Provide the (x, y) coordinate of the cell's center where the given text is located.  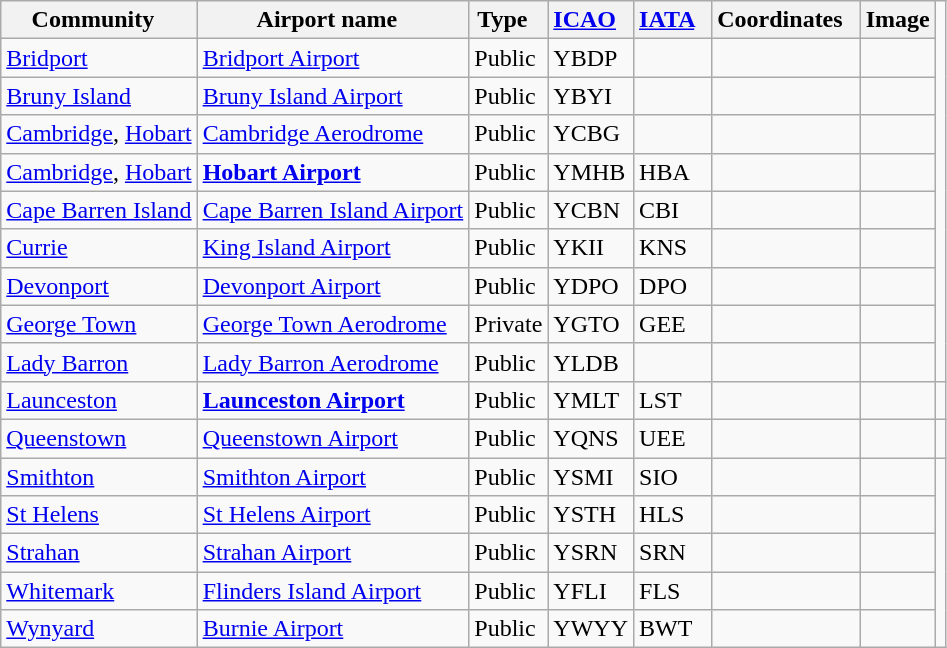
GEE (673, 324)
YCBG (591, 134)
Hobart Airport (333, 172)
YCBN (591, 210)
KNS (673, 248)
IATA (673, 20)
Devonport (99, 286)
Cape Barren Island Airport (333, 210)
BWT (673, 629)
YSTH (591, 515)
St Helens Airport (333, 515)
George Town Aerodrome (333, 324)
Strahan (99, 553)
Flinders Island Airport (333, 591)
Burnie Airport (333, 629)
Smithton Airport (333, 477)
LST (673, 400)
Community (99, 20)
Currie (99, 248)
YKII (591, 248)
UEE (673, 438)
YQNS (591, 438)
Bruny Island (99, 96)
YLDB (591, 362)
Private (508, 324)
George Town (99, 324)
Lady Barron Aerodrome (333, 362)
FLS (673, 591)
Bridport (99, 58)
DPO (673, 286)
YSRN (591, 553)
Devonport Airport (333, 286)
YMHB (591, 172)
YGTO (591, 324)
Launceston Airport (333, 400)
Cambridge Aerodrome (333, 134)
Queenstown Airport (333, 438)
Launceston (99, 400)
Wynyard (99, 629)
ICAO (591, 20)
HLS (673, 515)
Image (898, 20)
Smithton (99, 477)
Whitemark (99, 591)
YSMI (591, 477)
SIO (673, 477)
Bruny Island Airport (333, 96)
YMLT (591, 400)
Lady Barron (99, 362)
HBA (673, 172)
Strahan Airport (333, 553)
King Island Airport (333, 248)
Coordinates (786, 20)
Airport name (333, 20)
YBDP (591, 58)
Cape Barren Island (99, 210)
YWYY (591, 629)
Bridport Airport (333, 58)
YBYI (591, 96)
St Helens (99, 515)
Queenstown (99, 438)
CBI (673, 210)
YDPO (591, 286)
YFLI (591, 591)
SRN (673, 553)
Type (508, 20)
